Search for the cell housing the specified text and yield its (X, Y) center coordinate. 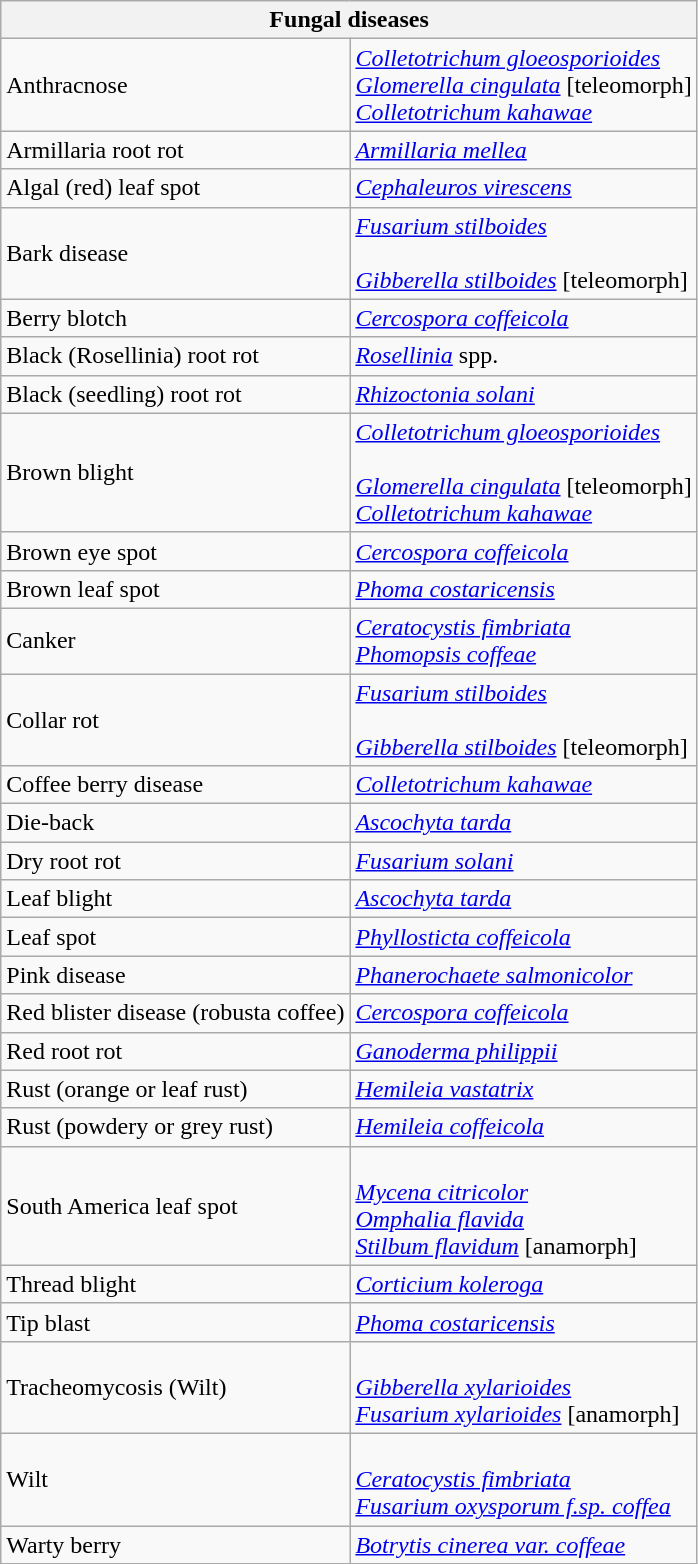
Rhizoctonia solani (524, 394)
Thread blight (176, 1284)
Ceratocystis fimbriata Fusarium oxysporum f.sp. coffea (524, 1479)
Black (seedling) root rot (176, 394)
Botrytis cinerea var. coffeae (524, 1545)
Phyllosticta coffeicola (524, 937)
Rust (powdery or grey rust) (176, 1127)
Canker (176, 640)
Fungal diseases (350, 20)
Pink disease (176, 975)
Leaf spot (176, 937)
Hemileia coffeicola (524, 1127)
Collar rot (176, 720)
Cephaleuros virescens (524, 188)
Phanerochaete salmonicolor (524, 975)
Tip blast (176, 1322)
Ganoderma philippii (524, 1051)
Rust (orange or leaf rust) (176, 1089)
Berry blotch (176, 318)
Colletotrichum kahawae (524, 785)
Warty berry (176, 1545)
Armillaria root rot (176, 150)
Red root rot (176, 1051)
Colletotrichum gloeosporioidesGlomerella cingulata [teleomorph]Colletotrichum kahawae (524, 85)
Algal (red) leaf spot (176, 188)
Coffee berry disease (176, 785)
Brown eye spot (176, 551)
Black (Rosellinia) root rot (176, 356)
Corticium koleroga (524, 1284)
Gibberella xylarioides Fusarium xylarioides [anamorph] (524, 1387)
Red blister disease (robusta coffee) (176, 1013)
Bark disease (176, 253)
South America leaf spot (176, 1206)
Dry root rot (176, 861)
Anthracnose (176, 85)
Hemileia vastatrix (524, 1089)
Rosellinia spp. (524, 356)
Fusarium solani (524, 861)
Colletotrichum gloeosporioides Glomerella cingulata [teleomorph] Colletotrichum kahawae (524, 472)
Leaf blight (176, 899)
Tracheomycosis (Wilt) (176, 1387)
Ceratocystis fimbriataPhomopsis coffeae (524, 640)
Die-back (176, 823)
Wilt (176, 1479)
Mycena citricolor Omphalia flavida Stilbum flavidum [anamorph] (524, 1206)
Brown blight (176, 472)
Armillaria mellea (524, 150)
Brown leaf spot (176, 589)
